Search for the cell housing the specified text and yield its [x, y] center coordinate. 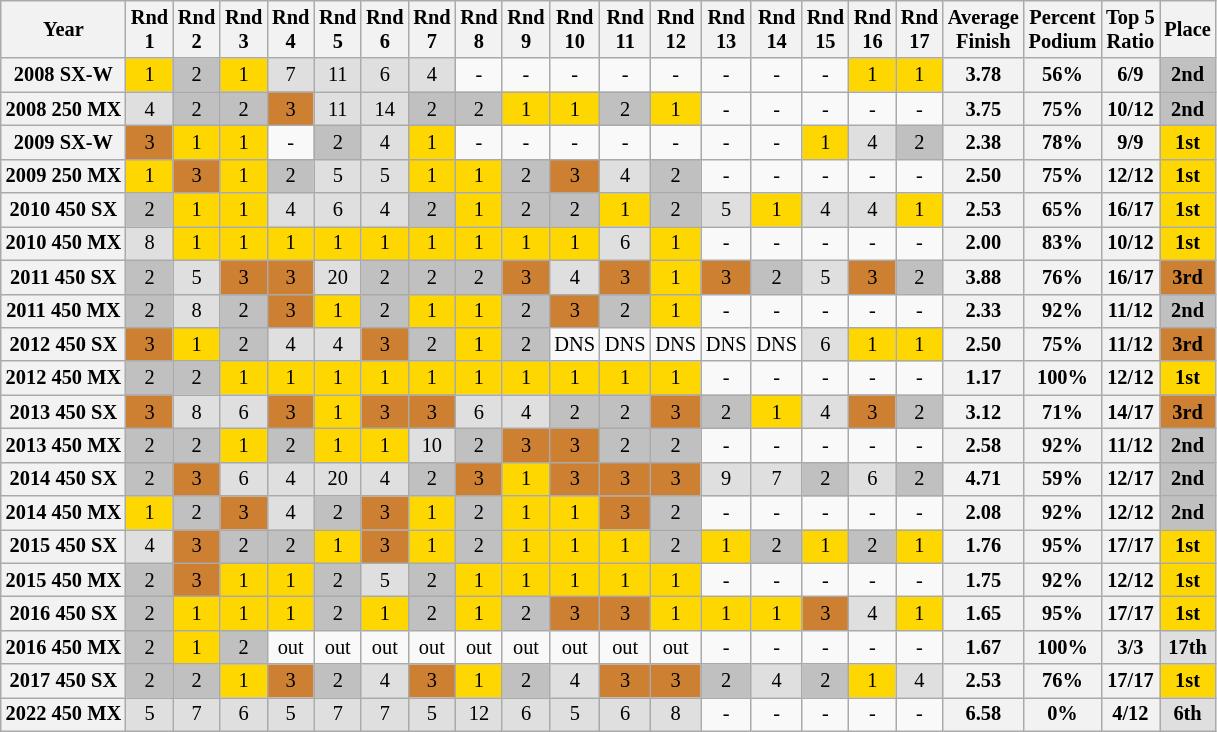
2010 450 MX [64, 243]
3/3 [1130, 647]
56% [1063, 75]
2.38 [984, 142]
2012 450 SX [64, 344]
Rnd5 [338, 29]
2017 450 SX [64, 681]
2009 250 MX [64, 176]
Rnd3 [244, 29]
17th [1188, 647]
4.71 [984, 479]
2011 450 MX [64, 311]
1.75 [984, 580]
Rnd8 [478, 29]
2013 450 MX [64, 445]
0% [1063, 714]
1.67 [984, 647]
Rnd13 [726, 29]
Rnd6 [384, 29]
1.17 [984, 378]
2.00 [984, 243]
65% [1063, 210]
2.08 [984, 513]
2009 SX-W [64, 142]
2015 450 MX [64, 580]
12/17 [1130, 479]
14 [384, 109]
2.58 [984, 445]
6.58 [984, 714]
78% [1063, 142]
Rnd9 [526, 29]
Top 5Ratio [1130, 29]
3.78 [984, 75]
2013 450 SX [64, 412]
4/12 [1130, 714]
2014 450 MX [64, 513]
Year [64, 29]
2011 450 SX [64, 277]
2012 450 MX [64, 378]
2014 450 SX [64, 479]
PercentPodium [1063, 29]
Rnd15 [826, 29]
6th [1188, 714]
Rnd10 [575, 29]
71% [1063, 412]
2010 450 SX [64, 210]
9/9 [1130, 142]
Rnd17 [920, 29]
AverageFinish [984, 29]
Rnd4 [290, 29]
Rnd7 [432, 29]
14/17 [1130, 412]
Rnd12 [675, 29]
Place [1188, 29]
83% [1063, 243]
59% [1063, 479]
12 [478, 714]
2.33 [984, 311]
3.75 [984, 109]
Rnd14 [776, 29]
9 [726, 479]
2008 250 MX [64, 109]
Rnd1 [150, 29]
2022 450 MX [64, 714]
Rnd11 [625, 29]
1.76 [984, 546]
2016 450 MX [64, 647]
2016 450 SX [64, 613]
Rnd2 [196, 29]
6/9 [1130, 75]
3.88 [984, 277]
2008 SX-W [64, 75]
3.12 [984, 412]
2015 450 SX [64, 546]
1.65 [984, 613]
Rnd16 [872, 29]
10 [432, 445]
